Return the [X, Y] coordinate for the center point of the cell that contains the specified text.  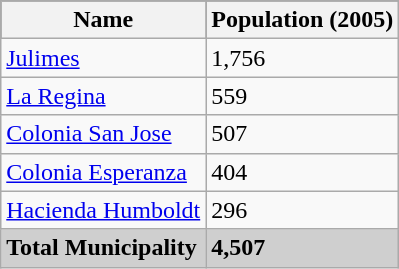
Population (2005) [302, 20]
Total Municipality [104, 248]
Name [104, 20]
Colonia San Jose [104, 134]
Colonia Esperanza [104, 172]
404 [302, 172]
Julimes [104, 58]
296 [302, 210]
4,507 [302, 248]
1,756 [302, 58]
559 [302, 96]
507 [302, 134]
La Regina [104, 96]
Hacienda Humboldt [104, 210]
